Pinpoint the cell where the given text exists, returning its [X, Y] midpoint coordinate. 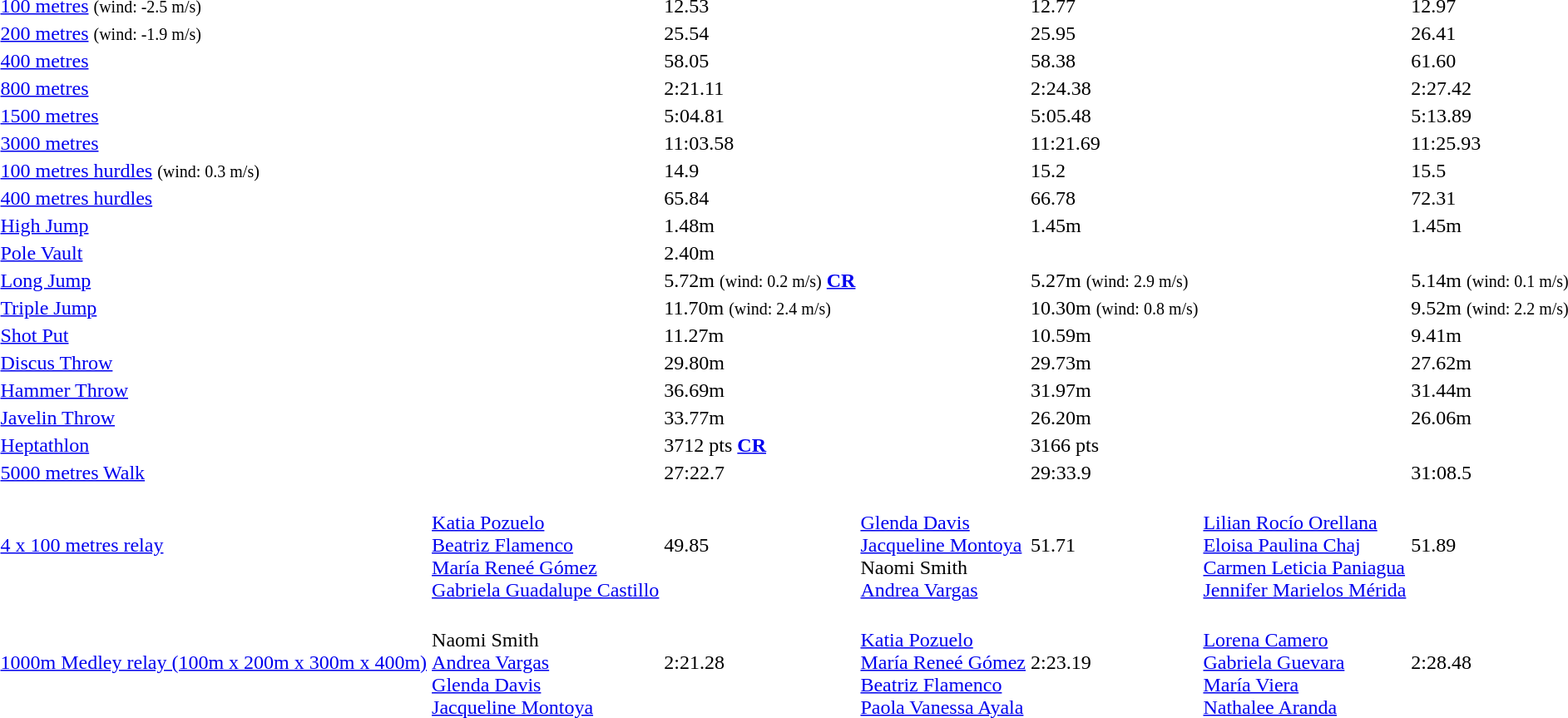
5:05.48 [1115, 116]
58.05 [760, 61]
25.95 [1115, 33]
Lilian Rocío Orellana Eloisa Paulina Chaj Carmen Leticia Paniagua Jennifer Marielos Mérida [1304, 545]
2:24.38 [1115, 88]
27:22.7 [760, 473]
65.84 [760, 198]
5.72m (wind: 0.2 m/s) CR [760, 280]
25.54 [760, 33]
10.59m [1115, 335]
29.73m [1115, 363]
11.70m (wind: 2.4 m/s) [760, 308]
Katia Pozuelo Beatriz Flamenco María Reneé Gómez Gabriela Guadalupe Castillo [546, 545]
2:21.11 [760, 88]
51.71 [1115, 545]
26.20m [1115, 418]
1.48m [760, 225]
2.40m [760, 253]
5.27m (wind: 2.9 m/s) [1115, 280]
5:04.81 [760, 116]
10.30m (wind: 0.8 m/s) [1115, 308]
66.78 [1115, 198]
36.69m [760, 390]
29:33.9 [1115, 473]
58.38 [1115, 61]
3712 pts CR [760, 445]
29.80m [760, 363]
11.27m [760, 335]
33.77m [760, 418]
11:03.58 [760, 143]
1.45m [1115, 225]
15.2 [1115, 171]
31.97m [1115, 390]
14.9 [760, 171]
49.85 [760, 545]
11:21.69 [1115, 143]
Glenda Davis Jacqueline Montoya Naomi Smith Andrea Vargas [943, 545]
3166 pts [1115, 445]
